Extract the (X, Y) coordinate from the center of the cell holding the provided text.  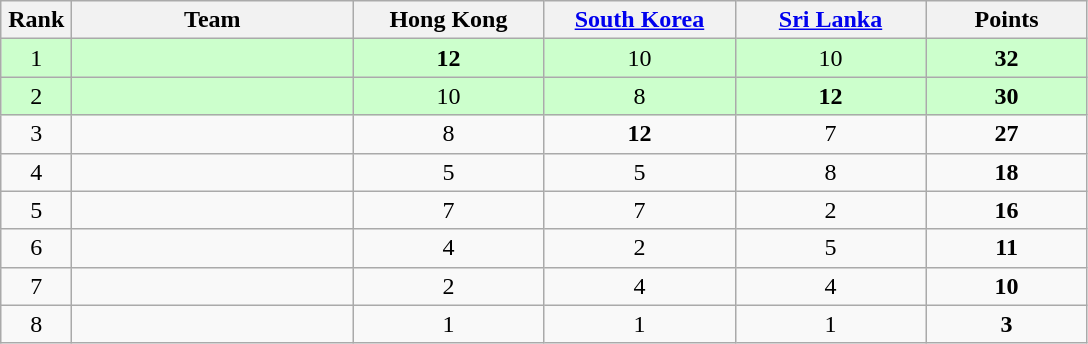
Rank (36, 20)
Sri Lanka (830, 20)
18 (1006, 172)
30 (1006, 96)
6 (36, 248)
16 (1006, 210)
Points (1006, 20)
11 (1006, 248)
32 (1006, 58)
South Korea (640, 20)
27 (1006, 134)
Team (212, 20)
Hong Kong (448, 20)
